Detect which cell encompasses the target text, then output its (X, Y) center coordinate. 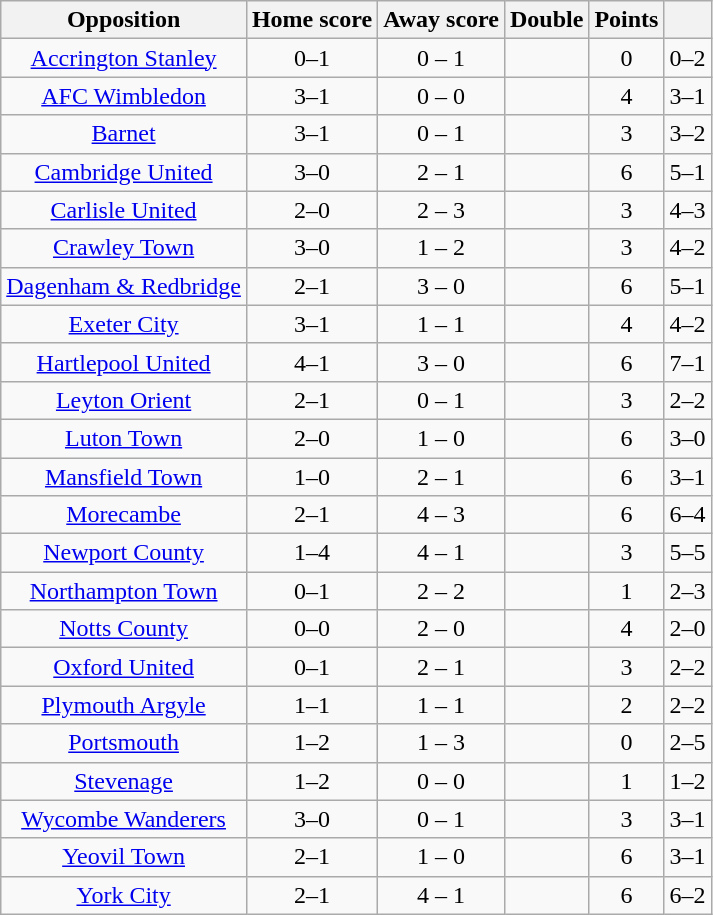
4–3 (688, 210)
Plymouth Argyle (124, 705)
York City (124, 895)
1–0 (312, 477)
AFC Wimbledon (124, 96)
0–0 (312, 629)
Northampton Town (124, 591)
1 – 2 (442, 248)
0–2 (688, 58)
Carlisle United (124, 210)
Barnet (124, 134)
5–5 (688, 553)
Hartlepool United (124, 362)
Double (546, 20)
6–4 (688, 515)
1 – 3 (442, 743)
2 (626, 705)
3–2 (688, 134)
Luton Town (124, 438)
4–1 (312, 362)
Wycombe Wanderers (124, 819)
1–4 (312, 553)
1–1 (312, 705)
Opposition (124, 20)
Yeovil Town (124, 857)
Cambridge United (124, 172)
Accrington Stanley (124, 58)
2 – 3 (442, 210)
Portsmouth (124, 743)
2 – 0 (442, 629)
Newport County (124, 553)
Leyton Orient (124, 400)
Crawley Town (124, 248)
2–5 (688, 743)
Dagenham & Redbridge (124, 286)
Morecambe (124, 515)
Mansfield Town (124, 477)
Exeter City (124, 324)
2–3 (688, 591)
6–2 (688, 895)
4 – 3 (442, 515)
Home score (312, 20)
7–1 (688, 362)
Points (626, 20)
Oxford United (124, 667)
Away score (442, 20)
2 – 2 (442, 591)
Notts County (124, 629)
Stevenage (124, 781)
